Determine the [X, Y] coordinate at the center of the cell enclosing the given text.  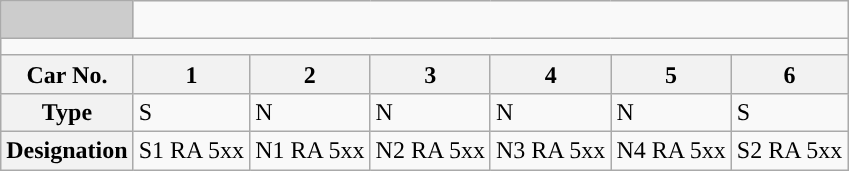
N4 RA 5xx [671, 150]
N3 RA 5xx [550, 150]
2 [310, 74]
6 [789, 74]
3 [430, 74]
S1 RA 5xx [191, 150]
4 [550, 74]
Car No. [67, 74]
1 [191, 74]
N1 RA 5xx [310, 150]
N2 RA 5xx [430, 150]
5 [671, 74]
S2 RA 5xx [789, 150]
Designation [67, 150]
Type [67, 112]
